Determine the (x, y) coordinate at the center of the cell enclosing the given text.  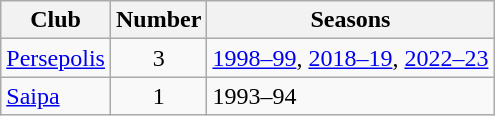
3 (158, 58)
1993–94 (350, 96)
Number (158, 20)
1 (158, 96)
Seasons (350, 20)
Saipa (56, 96)
Persepolis (56, 58)
Club (56, 20)
1998–99, 2018–19, 2022–23 (350, 58)
